Find where the given text appears and provide that cell's center as [X, Y] coordinate. 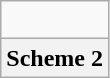
Scheme 2 [55, 58]
